Return (X, Y) of the center of cell containing provided text 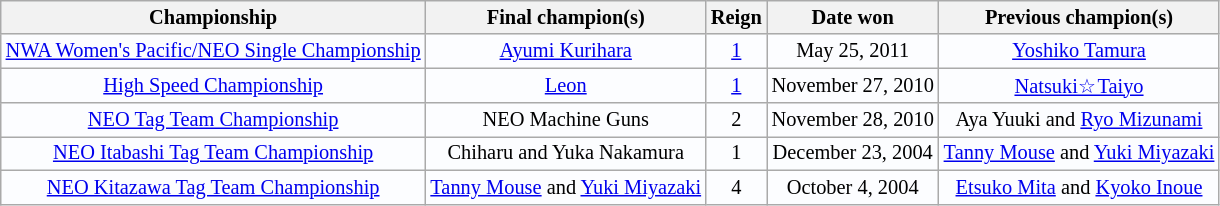
November 28, 2010 (853, 120)
Final champion(s) (566, 17)
November 27, 2010 (853, 86)
December 23, 2004 (853, 153)
Reign (736, 17)
October 4, 2004 (853, 187)
NWA Women's Pacific/NEO Single Championship (214, 51)
Previous champion(s) (1079, 17)
Championship (214, 17)
Yoshiko Tamura (1079, 51)
May 25, 2011 (853, 51)
Natsuki☆Taiyo (1079, 86)
Aya Yuuki and Ryo Mizunami (1079, 120)
Date won (853, 17)
Chiharu and Yuka Nakamura (566, 153)
NEO Tag Team Championship (214, 120)
High Speed Championship (214, 86)
Ayumi Kurihara (566, 51)
NEO Kitazawa Tag Team Championship (214, 187)
NEO Itabashi Tag Team Championship (214, 153)
NEO Machine Guns (566, 120)
Leon (566, 86)
2 (736, 120)
Etsuko Mita and Kyoko Inoue (1079, 187)
4 (736, 187)
